Provide the (X, Y) coordinate of the cell's center where the given text is located.  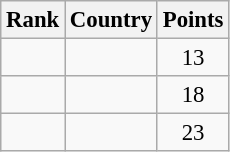
Points (192, 20)
18 (192, 95)
Country (112, 20)
23 (192, 133)
13 (192, 58)
Rank (33, 20)
